From the cell containing the given text, extract its center point as [X, Y] coordinate. 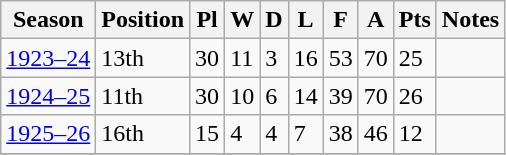
D [274, 20]
Position [143, 20]
Pts [414, 20]
15 [208, 134]
Season [48, 20]
A [376, 20]
26 [414, 96]
Pl [208, 20]
1924–25 [48, 96]
L [306, 20]
16th [143, 134]
11 [242, 58]
3 [274, 58]
16 [306, 58]
1923–24 [48, 58]
39 [340, 96]
Notes [470, 20]
10 [242, 96]
25 [414, 58]
12 [414, 134]
53 [340, 58]
46 [376, 134]
38 [340, 134]
7 [306, 134]
F [340, 20]
W [242, 20]
14 [306, 96]
11th [143, 96]
1925–26 [48, 134]
6 [274, 96]
13th [143, 58]
